Determine the [X, Y] coordinate at the center of the cell enclosing the given text.  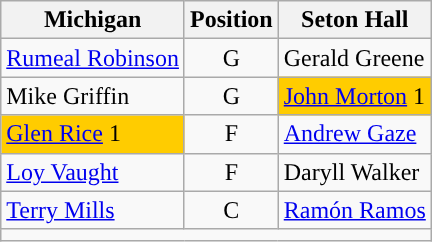
Position [231, 20]
Ramón Ramos [354, 210]
John Morton 1 [354, 96]
Loy Vaught [93, 172]
Michigan [93, 20]
Daryll Walker [354, 172]
Seton Hall [354, 20]
Gerald Greene [354, 58]
Glen Rice 1 [93, 134]
Rumeal Robinson [93, 58]
Terry Mills [93, 210]
C [231, 210]
Andrew Gaze [354, 134]
Mike Griffin [93, 96]
